Return the [x, y] coordinate for the center point of the cell that contains the specified text.  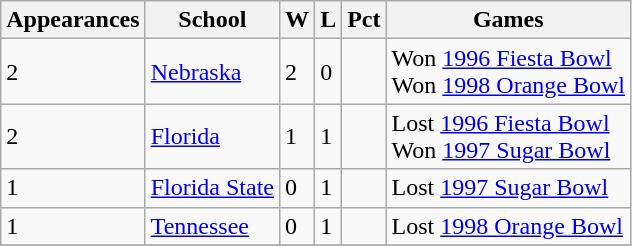
Lost 1997 Sugar Bowl [508, 188]
Lost 1998 Orange Bowl [508, 226]
Appearances [73, 20]
L [328, 20]
Games [508, 20]
Lost 1996 Fiesta BowlWon 1997 Sugar Bowl [508, 136]
Pct [364, 20]
School [212, 20]
Florida [212, 136]
W [298, 20]
Nebraska [212, 72]
Florida State [212, 188]
Tennessee [212, 226]
Won 1996 Fiesta BowlWon 1998 Orange Bowl [508, 72]
